Identify which cell holds the provided text, then report its [X, Y] central coordinate. 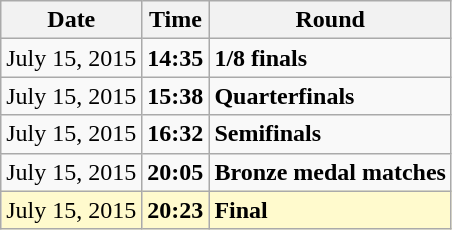
Semifinals [330, 134]
Quarterfinals [330, 96]
Bronze medal matches [330, 172]
20:05 [176, 172]
1/8 finals [330, 58]
14:35 [176, 58]
Round [330, 20]
20:23 [176, 210]
Date [72, 20]
Time [176, 20]
15:38 [176, 96]
Final [330, 210]
16:32 [176, 134]
